Detect which cell encompasses the target text, then output its (x, y) center coordinate. 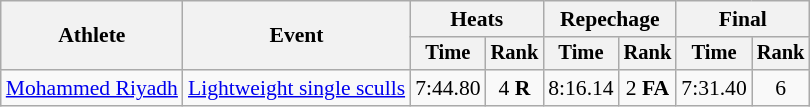
Lightweight single sculls (296, 88)
8:16.14 (580, 88)
Heats (476, 19)
7:31.40 (714, 88)
4 R (515, 88)
6 (781, 88)
Final (742, 19)
2 FA (648, 88)
Mohammed Riyadh (92, 88)
Athlete (92, 36)
7:44.80 (448, 88)
Repechage (610, 19)
Event (296, 36)
